Identify which cell holds the provided text, then report its (X, Y) central coordinate. 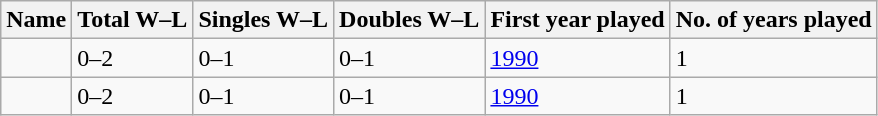
No. of years played (774, 20)
Total W–L (132, 20)
Name (36, 20)
Doubles W–L (410, 20)
Singles W–L (264, 20)
First year played (578, 20)
